Find where the given text appears and provide that cell's center as [X, Y] coordinate. 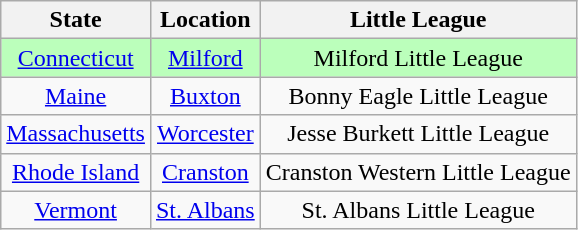
Buxton [205, 96]
Maine [76, 96]
Rhode Island [76, 172]
Location [205, 20]
Vermont [76, 210]
Jesse Burkett Little League [418, 134]
Massachusetts [76, 134]
Milford [205, 58]
St. Albans Little League [418, 210]
Cranston [205, 172]
St. Albans [205, 210]
Worcester [205, 134]
Little League [418, 20]
Cranston Western Little League [418, 172]
Connecticut [76, 58]
State [76, 20]
Bonny Eagle Little League [418, 96]
Milford Little League [418, 58]
